Return [x, y] of the center of cell containing provided text 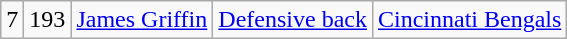
James Griffin [142, 20]
193 [48, 20]
Cincinnati Bengals [469, 20]
7 [12, 20]
Defensive back [293, 20]
